From the cell containing the given text, extract its center point as (X, Y) coordinate. 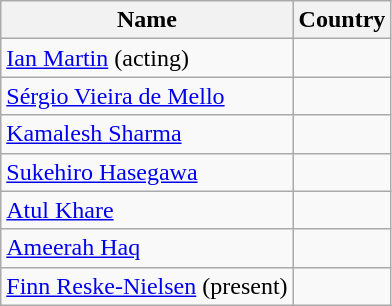
Sérgio Vieira de Mello (147, 96)
Sukehiro Hasegawa (147, 172)
Name (147, 20)
Kamalesh Sharma (147, 134)
Country (342, 20)
Ameerah Haq (147, 248)
Finn Reske-Nielsen (present) (147, 286)
Ian Martin (acting) (147, 58)
Atul Khare (147, 210)
